Output the (x, y) coordinate of the center of the cell containing the given text.  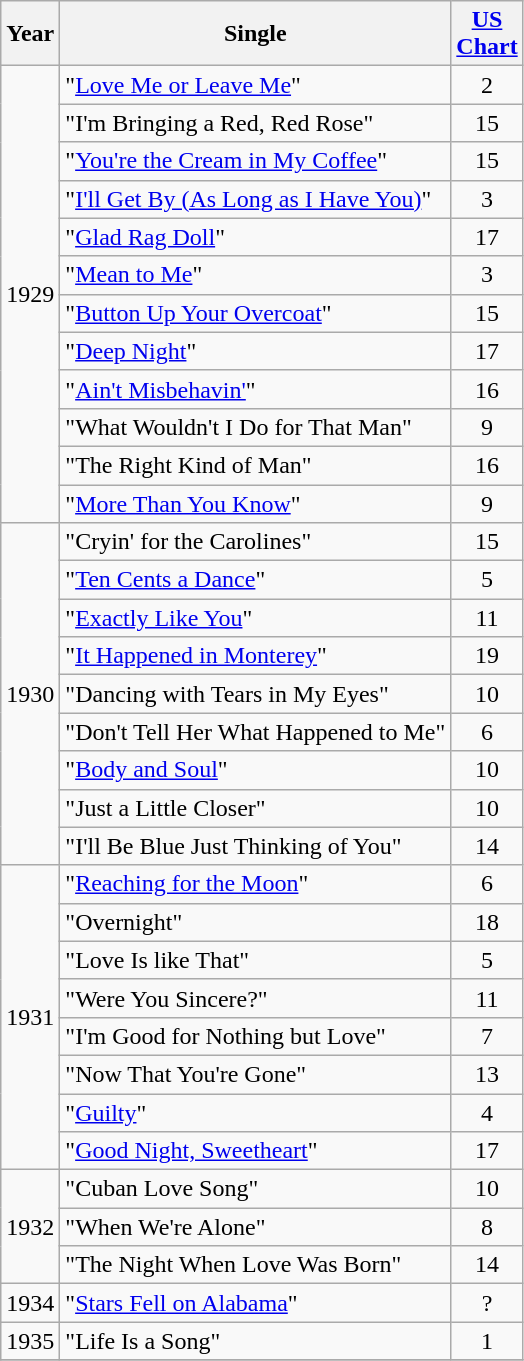
18 (487, 922)
"Good Night, Sweetheart" (256, 1151)
1935 (30, 1341)
"What Wouldn't I Do for That Man" (256, 427)
"Now That You're Gone" (256, 1074)
? (487, 1303)
1934 (30, 1303)
"It Happened in Monterey" (256, 656)
1 (487, 1341)
4 (487, 1113)
7 (487, 1036)
"Body and Soul" (256, 770)
"I'm Bringing a Red, Red Rose" (256, 123)
"The Night When Love Was Born" (256, 1265)
8 (487, 1227)
"Life Is a Song" (256, 1341)
2 (487, 85)
Year (30, 34)
"Just a Little Closer" (256, 808)
1930 (30, 694)
1932 (30, 1227)
"Mean to Me" (256, 275)
"Cryin' for the Carolines" (256, 542)
Single (256, 34)
"Overnight" (256, 922)
"More Than You Know" (256, 503)
"I'll Be Blue Just Thinking of You" (256, 846)
"Don't Tell Her What Happened to Me" (256, 732)
"Love Is like That" (256, 960)
"I'm Good for Nothing but Love" (256, 1036)
1929 (30, 294)
"Ten Cents a Dance" (256, 580)
"Reaching for the Moon" (256, 884)
13 (487, 1074)
"I'll Get By (As Long as I Have You)" (256, 199)
"Deep Night" (256, 351)
"Button Up Your Overcoat" (256, 313)
"Love Me or Leave Me" (256, 85)
"Guilty" (256, 1113)
"Dancing with Tears in My Eyes" (256, 694)
"Ain't Misbehavin'" (256, 389)
"The Right Kind of Man" (256, 465)
"Exactly Like You" (256, 618)
"When We're Alone" (256, 1227)
1931 (30, 1017)
USChart (487, 34)
"Cuban Love Song" (256, 1189)
"You're the Cream in My Coffee" (256, 161)
"Were You Sincere?" (256, 998)
"Stars Fell on Alabama" (256, 1303)
19 (487, 656)
"Glad Rag Doll" (256, 237)
